Capture the cell that displays the provided text and extract its [X, Y] central coordinate. 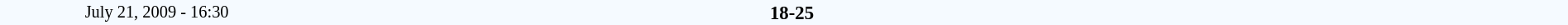
18-25 [791, 12]
July 21, 2009 - 16:30 [157, 12]
